Determine the [x, y] coordinate at the center of the cell enclosing the given text.  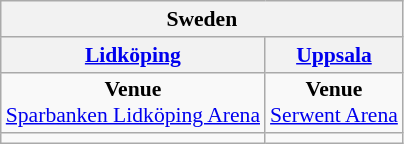
Lidköping [133, 55]
Uppsala [334, 55]
VenueSparbanken Lidköping Arena [133, 102]
VenueSerwent Arena [334, 102]
Sweden [202, 19]
